Provide the [X, Y] coordinate of the cell's center where the given text is located.  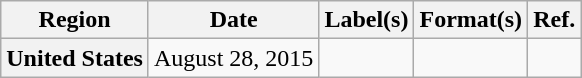
August 28, 2015 [233, 58]
Date [233, 20]
Region [75, 20]
Ref. [554, 20]
Label(s) [366, 20]
Format(s) [471, 20]
United States [75, 58]
